Output the (X, Y) coordinate of the center of the cell containing the given text.  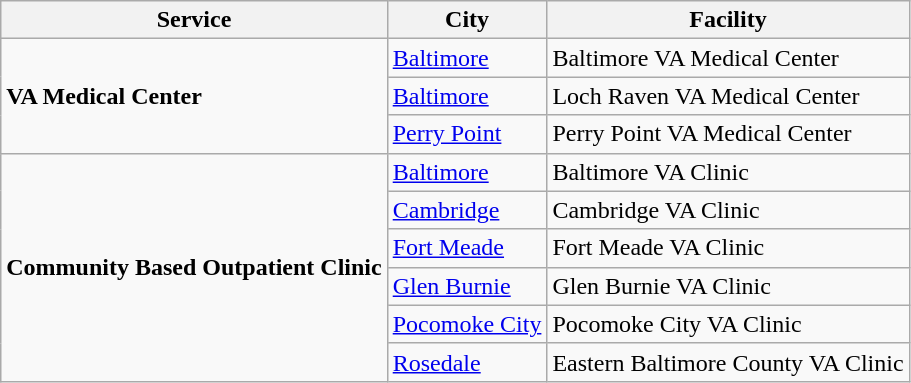
Loch Raven VA Medical Center (728, 96)
Service (194, 20)
Glen Burnie (467, 286)
Pocomoke City VA Clinic (728, 324)
Perry Point VA Medical Center (728, 134)
Cambridge VA Clinic (728, 210)
Eastern Baltimore County VA Clinic (728, 362)
Perry Point (467, 134)
VA Medical Center (194, 96)
Baltimore VA Clinic (728, 172)
Rosedale (467, 362)
Community Based Outpatient Clinic (194, 267)
Baltimore VA Medical Center (728, 58)
Fort Meade (467, 248)
Pocomoke City (467, 324)
Cambridge (467, 210)
City (467, 20)
Fort Meade VA Clinic (728, 248)
Facility (728, 20)
Glen Burnie VA Clinic (728, 286)
